Capture the cell that displays the provided text and extract its (X, Y) central coordinate. 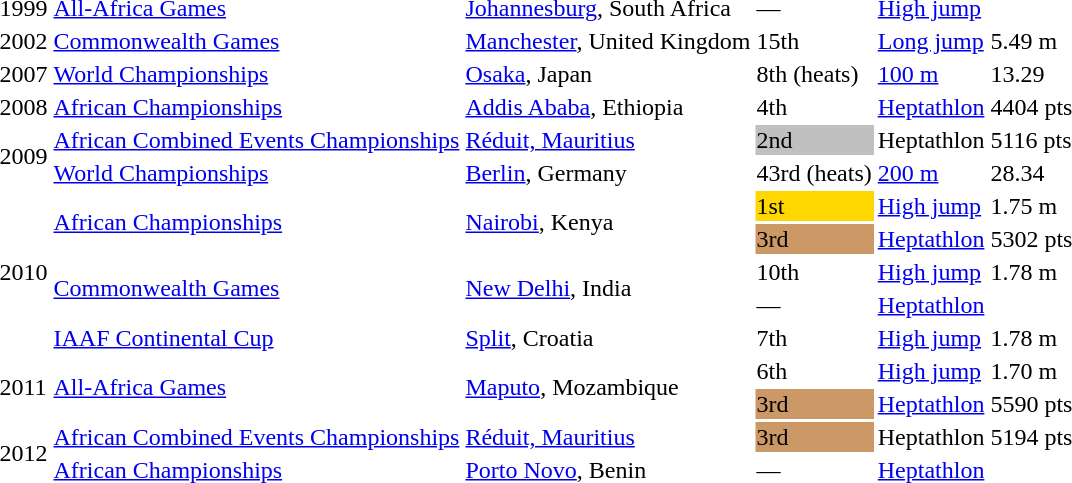
10th (814, 272)
Long jump (931, 41)
Maputo, Mozambique (608, 388)
Addis Ababa, Ethiopia (608, 107)
4th (814, 107)
200 m (931, 173)
Berlin, Germany (608, 173)
IAAF Continental Cup (256, 338)
7th (814, 338)
43rd (heats) (814, 173)
— (814, 305)
100 m (931, 74)
All-Africa Games (256, 388)
15th (814, 41)
Osaka, Japan (608, 74)
2nd (814, 140)
6th (814, 371)
8th (heats) (814, 74)
1st (814, 206)
New Delhi, India (608, 288)
Split, Croatia (608, 338)
Nairobi, Kenya (608, 222)
Manchester, United Kingdom (608, 41)
